Search for the cell housing the specified text and yield its (X, Y) center coordinate. 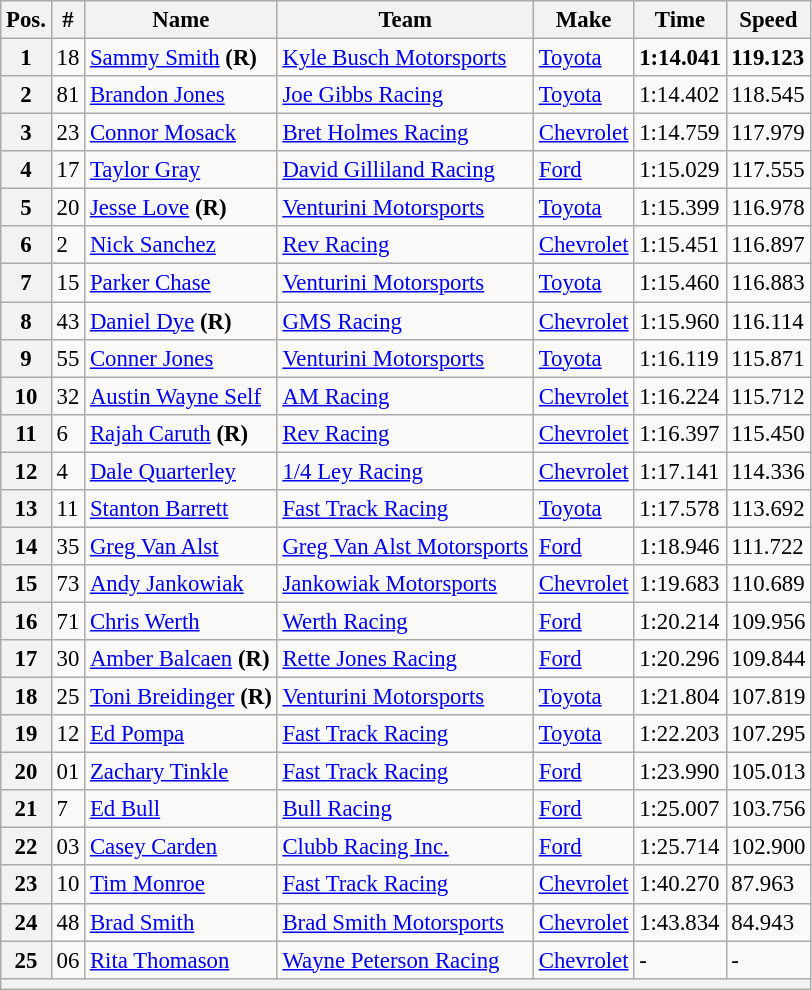
GMS Racing (405, 321)
73 (68, 584)
Dale Quarterley (181, 471)
1:25.714 (680, 847)
1:15.451 (680, 245)
118.545 (768, 95)
116.883 (768, 283)
1:22.203 (680, 734)
1:18.946 (680, 546)
Rajah Caruth (R) (181, 433)
1:20.296 (680, 659)
Daniel Dye (R) (181, 321)
Name (181, 20)
30 (68, 659)
110.689 (768, 584)
Sammy Smith (R) (181, 58)
1:14.759 (680, 133)
24 (26, 922)
3 (26, 133)
Clubb Racing Inc. (405, 847)
115.871 (768, 358)
Brad Smith (181, 922)
116.114 (768, 321)
114.336 (768, 471)
Austin Wayne Self (181, 396)
13 (26, 509)
Wayne Peterson Racing (405, 960)
Ed Pompa (181, 734)
103.756 (768, 809)
1:16.119 (680, 358)
1:14.402 (680, 95)
David Gilliland Racing (405, 170)
113.692 (768, 509)
1:21.804 (680, 697)
43 (68, 321)
105.013 (768, 772)
Speed (768, 20)
117.555 (768, 170)
Andy Jankowiak (181, 584)
Bret Holmes Racing (405, 133)
Brandon Jones (181, 95)
1:43.834 (680, 922)
Pos. (26, 20)
87.963 (768, 885)
1:15.399 (680, 208)
19 (26, 734)
# (68, 20)
9 (26, 358)
1:15.029 (680, 170)
115.450 (768, 433)
5 (26, 208)
116.897 (768, 245)
81 (68, 95)
1:17.141 (680, 471)
Nick Sanchez (181, 245)
119.123 (768, 58)
55 (68, 358)
1:16.224 (680, 396)
1:25.007 (680, 809)
Brad Smith Motorsports (405, 922)
Parker Chase (181, 283)
Team (405, 20)
AM Racing (405, 396)
1:15.460 (680, 283)
48 (68, 922)
109.844 (768, 659)
71 (68, 621)
Amber Balcaen (R) (181, 659)
Conner Jones (181, 358)
1:40.270 (680, 885)
Rette Jones Racing (405, 659)
1 (26, 58)
Make (583, 20)
Jankowiak Motorsports (405, 584)
Ed Bull (181, 809)
35 (68, 546)
107.295 (768, 734)
Stanton Barrett (181, 509)
1:16.397 (680, 433)
21 (26, 809)
Bull Racing (405, 809)
1/4 Ley Racing (405, 471)
22 (26, 847)
06 (68, 960)
1:17.578 (680, 509)
01 (68, 772)
1:19.683 (680, 584)
84.943 (768, 922)
107.819 (768, 697)
Werth Racing (405, 621)
1:23.990 (680, 772)
117.979 (768, 133)
1:15.960 (680, 321)
Zachary Tinkle (181, 772)
115.712 (768, 396)
Joe Gibbs Racing (405, 95)
Casey Carden (181, 847)
109.956 (768, 621)
14 (26, 546)
Greg Van Alst Motorsports (405, 546)
Jesse Love (R) (181, 208)
Rita Thomason (181, 960)
Greg Van Alst (181, 546)
116.978 (768, 208)
8 (26, 321)
1:14.041 (680, 58)
16 (26, 621)
Toni Breidinger (R) (181, 697)
32 (68, 396)
Chris Werth (181, 621)
Kyle Busch Motorsports (405, 58)
102.900 (768, 847)
Connor Mosack (181, 133)
Taylor Gray (181, 170)
111.722 (768, 546)
03 (68, 847)
Time (680, 20)
Tim Monroe (181, 885)
1:20.214 (680, 621)
